Identify which cell holds the provided text, then report its [x, y] central coordinate. 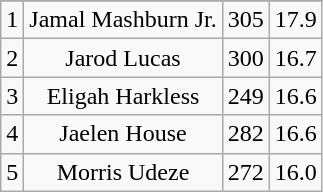
Jamal Mashburn Jr. [123, 20]
16.0 [296, 172]
Jarod Lucas [123, 58]
3 [12, 96]
249 [246, 96]
16.7 [296, 58]
282 [246, 134]
305 [246, 20]
300 [246, 58]
4 [12, 134]
272 [246, 172]
2 [12, 58]
Eligah Harkless [123, 96]
5 [12, 172]
17.9 [296, 20]
Morris Udeze [123, 172]
1 [12, 20]
Jaelen House [123, 134]
